From the cell containing the given text, extract its center point as [X, Y] coordinate. 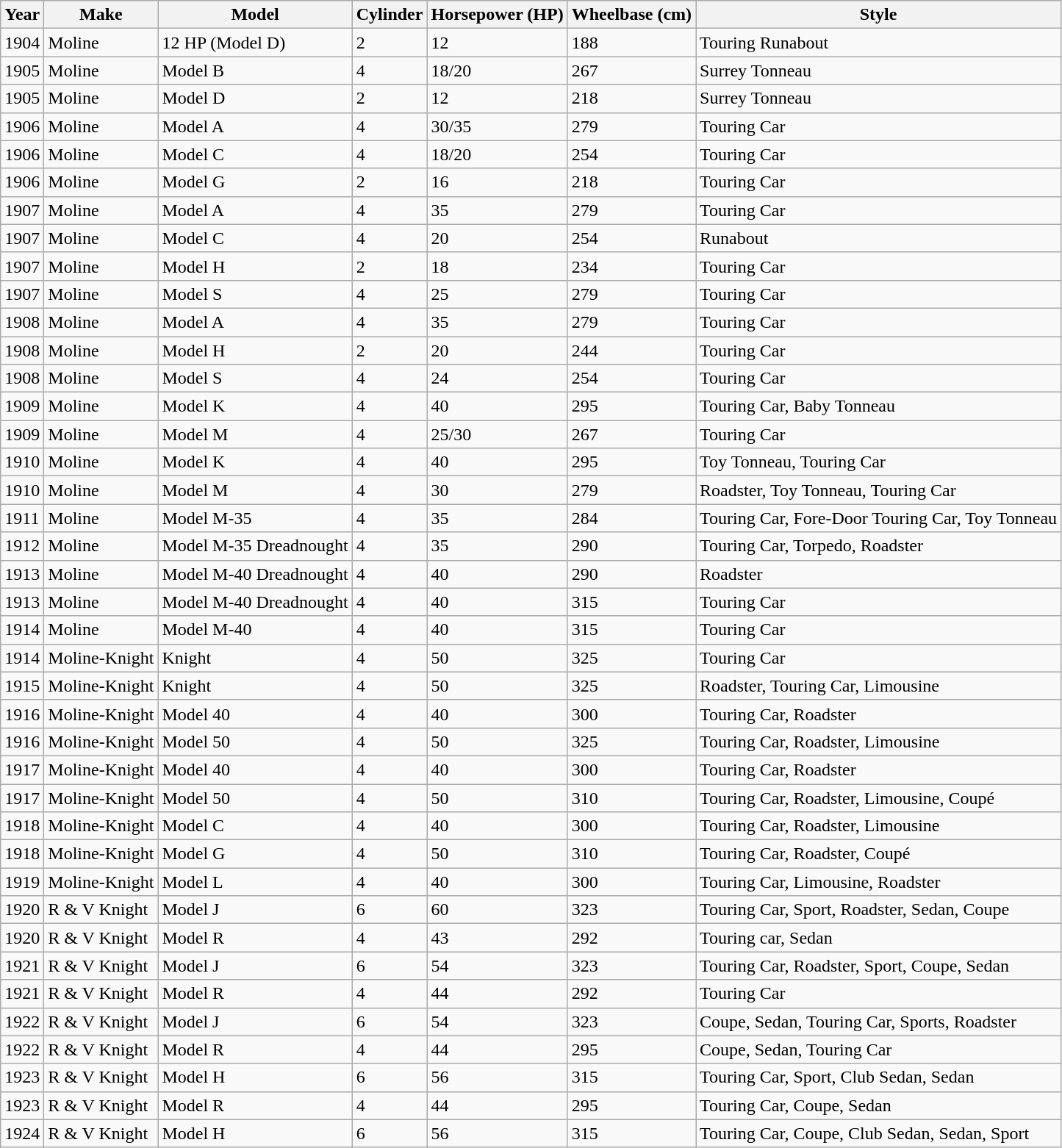
Touring Car, Coupe, Sedan [879, 1105]
25/30 [497, 434]
Model M-35 [255, 518]
1912 [22, 546]
Model M-40 [255, 630]
234 [631, 266]
16 [497, 182]
Touring Car, Sport, Roadster, Sedan, Coupe [879, 910]
Touring Car, Roadster, Coupé [879, 854]
1919 [22, 882]
30 [497, 490]
Model B [255, 71]
Touring Car, Torpedo, Roadster [879, 546]
Touring Car, Limousine, Roadster [879, 882]
Style [879, 15]
12 HP (Model D) [255, 43]
Model L [255, 882]
Wheelbase (cm) [631, 15]
24 [497, 379]
18 [497, 266]
Model [255, 15]
Touring Runabout [879, 43]
Touring Car, Fore-Door Touring Car, Toy Tonneau [879, 518]
Year [22, 15]
Touring Car, Roadster, Sport, Coupe, Sedan [879, 966]
1915 [22, 686]
Coupe, Sedan, Touring Car [879, 1050]
Coupe, Sedan, Touring Car, Sports, Roadster [879, 1022]
Touring Car, Coupe, Club Sedan, Sedan, Sport [879, 1133]
43 [497, 938]
60 [497, 910]
25 [497, 294]
Roadster, Toy Tonneau, Touring Car [879, 490]
Touring Car, Sport, Club Sedan, Sedan [879, 1077]
1904 [22, 43]
Model D [255, 98]
Touring car, Sedan [879, 938]
Model M-35 Dreadnought [255, 546]
Roadster, Touring Car, Limousine [879, 686]
1911 [22, 518]
1924 [22, 1133]
Runabout [879, 238]
Touring Car, Roadster, Limousine, Coupé [879, 797]
Horsepower (HP) [497, 15]
Make [101, 15]
Touring Car, Baby Tonneau [879, 406]
Roadster [879, 574]
244 [631, 351]
Toy Tonneau, Touring Car [879, 462]
284 [631, 518]
188 [631, 43]
30/35 [497, 126]
Cylinder [390, 15]
